Output the (x, y) coordinate of the center of the cell containing the given text.  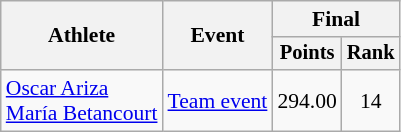
Athlete (82, 36)
14 (371, 100)
294.00 (306, 100)
Oscar ArizaMaría Betancourt (82, 100)
Final (336, 19)
Event (218, 36)
Rank (371, 54)
Points (306, 54)
Team event (218, 100)
